Capture the cell that displays the provided text and extract its (X, Y) central coordinate. 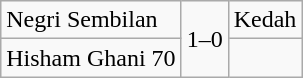
Kedah (265, 20)
Hisham Ghani 70 (91, 58)
1–0 (204, 39)
Negri Sembilan (91, 20)
